Output the (X, Y) coordinate of the center of the cell containing the given text.  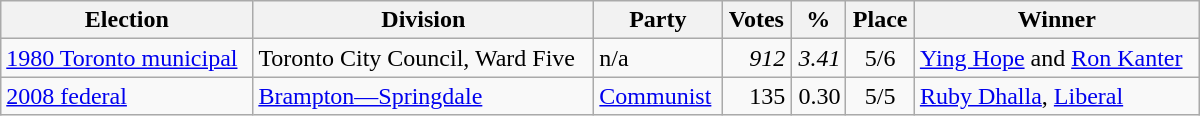
3.41 (818, 58)
Division (424, 20)
0.30 (818, 96)
Winner (1056, 20)
% (818, 20)
5/5 (880, 96)
Votes (756, 20)
Ruby Dhalla, Liberal (1056, 96)
Toronto City Council, Ward Five (424, 58)
Ying Hope and Ron Kanter (1056, 58)
Election (127, 20)
n/a (658, 58)
Brampton—Springdale (424, 96)
5/6 (880, 58)
1980 Toronto municipal (127, 58)
Communist (658, 96)
135 (756, 96)
Place (880, 20)
912 (756, 58)
2008 federal (127, 96)
Party (658, 20)
